For the text-containing cell, return its midpoint in [x, y] coordinate format. 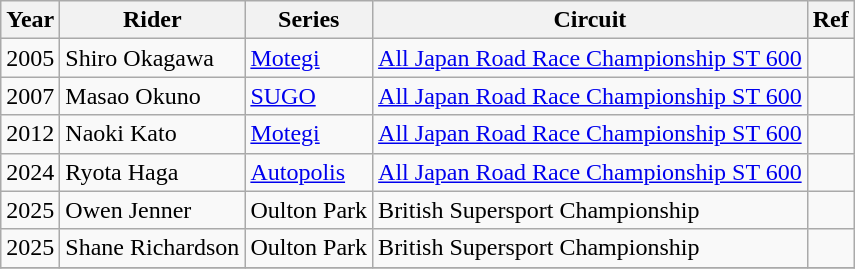
Ryota Haga [152, 172]
Rider [152, 20]
2024 [30, 172]
Owen Jenner [152, 210]
Autopolis [309, 172]
Naoki Kato [152, 134]
SUGO [309, 96]
2005 [30, 58]
Ref [830, 20]
Shane Richardson [152, 248]
2007 [30, 96]
Series [309, 20]
2012 [30, 134]
Masao Okuno [152, 96]
Year [30, 20]
Shiro Okagawa [152, 58]
Circuit [590, 20]
